Return [x, y] of the center of cell containing provided text 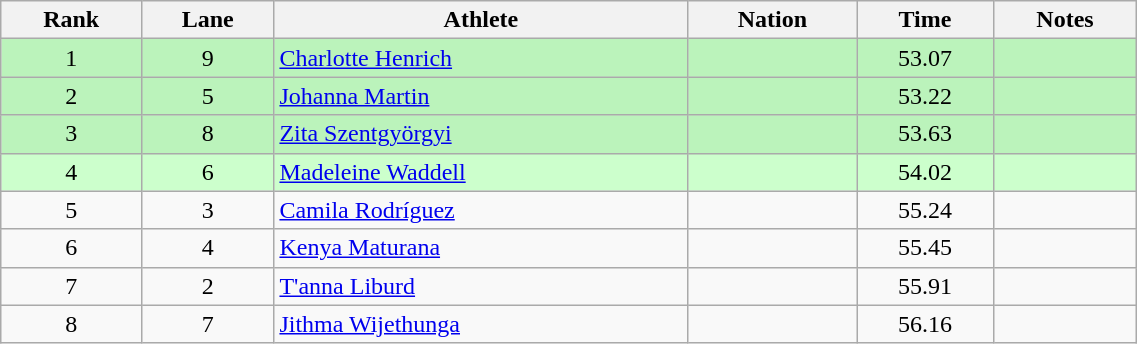
Madeleine Waddell [481, 172]
Athlete [481, 20]
55.24 [926, 210]
Charlotte Henrich [481, 58]
Time [926, 20]
Notes [1065, 20]
Nation [772, 20]
56.16 [926, 324]
54.02 [926, 172]
T'anna Liburd [481, 286]
53.22 [926, 96]
55.45 [926, 248]
9 [208, 58]
Lane [208, 20]
Kenya Maturana [481, 248]
Zita Szentgyörgyi [481, 134]
Johanna Martin [481, 96]
53.63 [926, 134]
55.91 [926, 286]
Jithma Wijethunga [481, 324]
Camila Rodríguez [481, 210]
Rank [72, 20]
53.07 [926, 58]
1 [72, 58]
